Scan for the cell matching the given text and deliver its (x, y) coordinate at center. 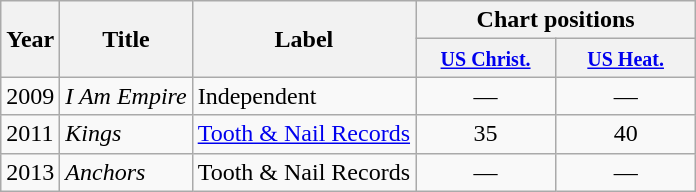
Title (126, 39)
2009 (30, 96)
35 (486, 134)
Chart positions (556, 20)
2011 (30, 134)
Independent (304, 96)
US Heat. (626, 58)
I Am Empire (126, 96)
Label (304, 39)
40 (626, 134)
2013 (30, 172)
Kings (126, 134)
Anchors (126, 172)
US Christ. (486, 58)
Year (30, 39)
